For the text-containing cell, return its midpoint in [X, Y] coordinate format. 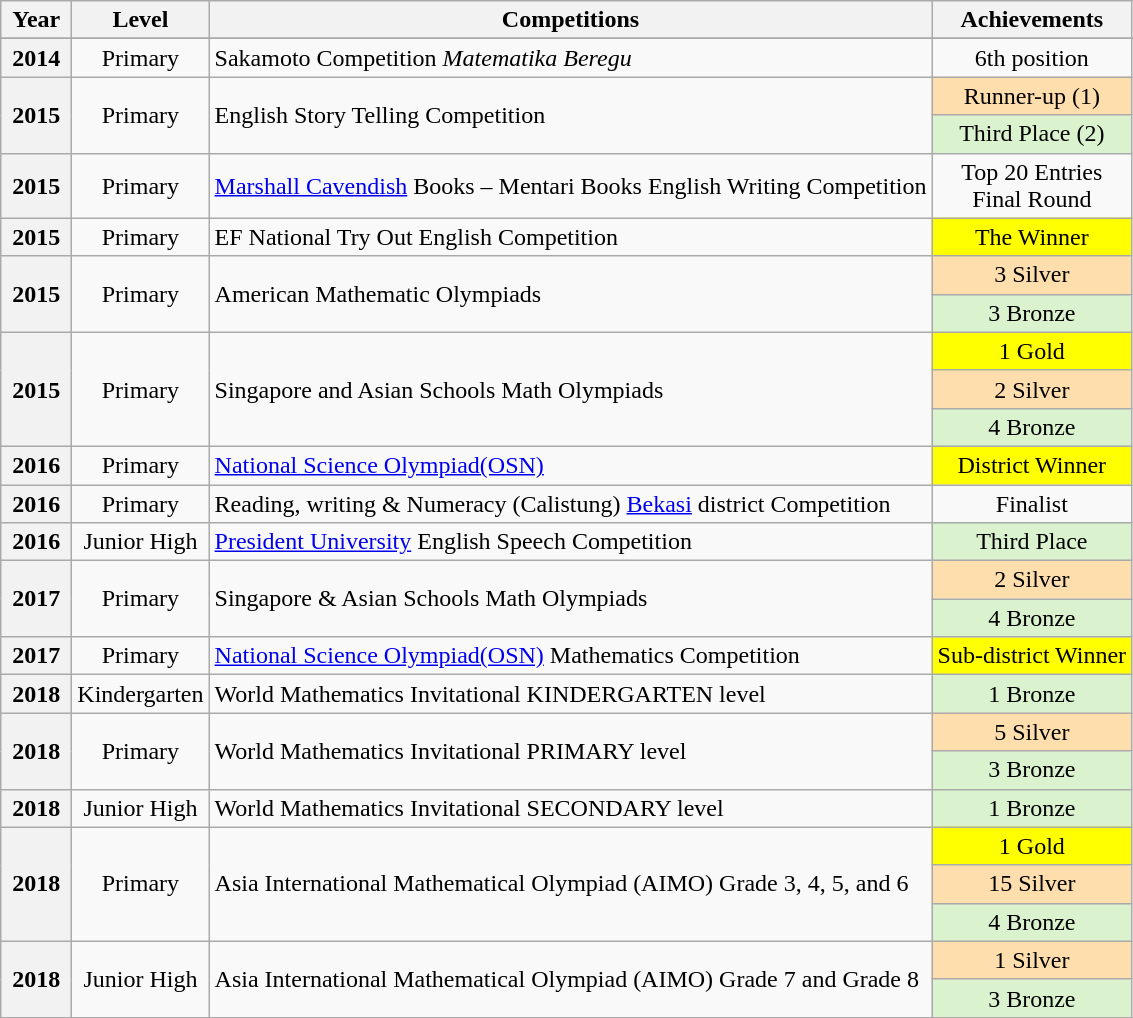
World Mathematics Invitational PRIMARY level [570, 751]
The Winner [1032, 237]
Third Place [1032, 542]
District Winner [1032, 465]
World Mathematics Invitational KINDERGARTEN level [570, 694]
Runner-up (1) [1032, 96]
Finalist [1032, 503]
American Mathematic Olympiads [570, 294]
Sakamoto Competition Matematika Beregu [570, 58]
Singapore & Asian Schools Math Olympiads [570, 599]
15 Silver [1032, 884]
EF National Try Out English Competition [570, 237]
6th position [1032, 58]
Achievements [1032, 20]
English Story Telling Competition [570, 115]
National Science Olympiad(OSN) [570, 465]
Asia International Mathematical Olympiad (AIMO) Grade 7 and Grade 8 [570, 979]
Singapore and Asian Schools Math Olympiads [570, 389]
Competitions [570, 20]
Kindergarten [140, 694]
Level [140, 20]
Sub-district Winner [1032, 656]
World Mathematics Invitational SECONDARY level [570, 808]
President University English Speech Competition [570, 542]
National Science Olympiad(OSN) Mathematics Competition [570, 656]
Asia International Mathematical Olympiad (AIMO) Grade 3, 4, 5, and 6 [570, 884]
Year [36, 20]
2014 [36, 58]
5 Silver [1032, 732]
Top 20 Entries Final Round [1032, 186]
Third Place (2) [1032, 134]
3 Silver [1032, 275]
Marshall Cavendish Books – Mentari Books English Writing Competition [570, 186]
Reading, writing & Numeracy (Calistung) Bekasi district Competition [570, 503]
1 Silver [1032, 960]
